Provide the [X, Y] coordinate of the cell's center where the given text is located.  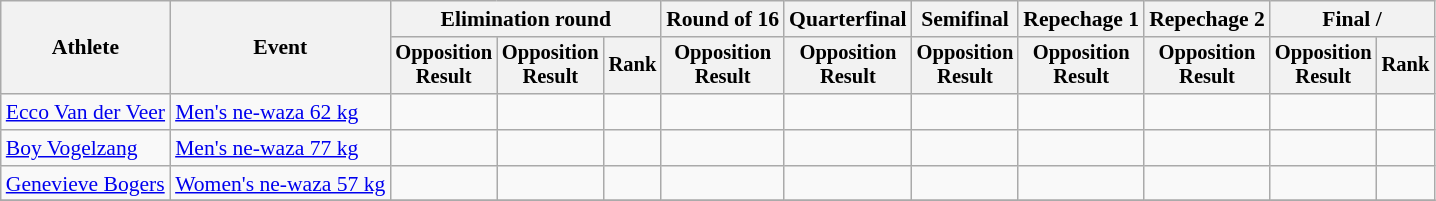
Final / [1352, 19]
Semifinal [966, 19]
Boy Vogelzang [86, 148]
Men's ne-waza 77 kg [280, 148]
Event [280, 48]
Repechage 2 [1207, 19]
Elimination round [526, 19]
Round of 16 [722, 19]
Quarterfinal [848, 19]
Athlete [86, 48]
Men's ne-waza 62 kg [280, 112]
Repechage 1 [1081, 19]
Ecco Van der Veer [86, 112]
